Determine the [X, Y] coordinate at the center of the cell enclosing the given text.  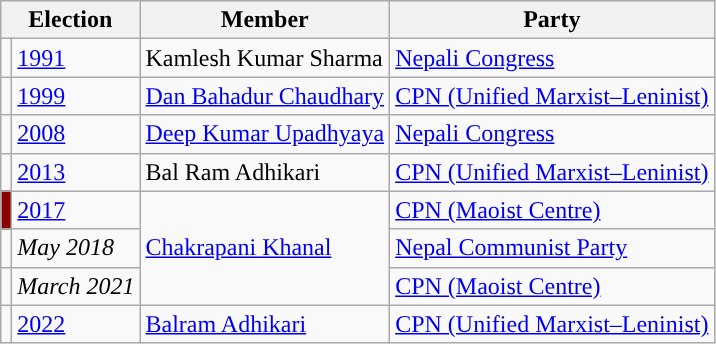
Party [552, 20]
Election [70, 20]
1999 [76, 96]
Nepal Communist Party [552, 248]
2008 [76, 134]
Kamlesh Kumar Sharma [265, 58]
1991 [76, 58]
2013 [76, 172]
March 2021 [76, 286]
Balram Adhikari [265, 324]
Bal Ram Adhikari [265, 172]
2017 [76, 210]
Deep Kumar Upadhyaya [265, 134]
Member [265, 20]
2022 [76, 324]
Dan Bahadur Chaudhary [265, 96]
Chakrapani Khanal [265, 248]
May 2018 [76, 248]
